Return [x, y] of the center of cell containing provided text 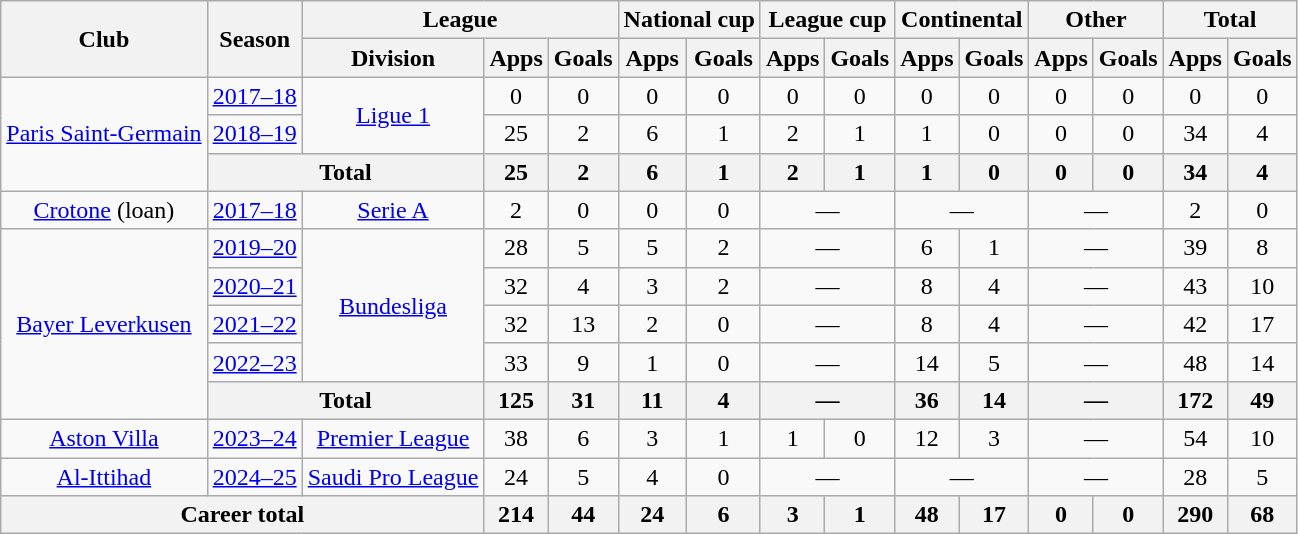
125 [516, 400]
Season [254, 39]
Serie A [393, 210]
Bayer Leverkusen [104, 324]
9 [583, 362]
National cup [689, 20]
2024–25 [254, 477]
49 [1262, 400]
Saudi Pro League [393, 477]
League [460, 20]
Premier League [393, 438]
214 [516, 515]
42 [1195, 324]
44 [583, 515]
12 [927, 438]
League cup [827, 20]
2022–23 [254, 362]
39 [1195, 248]
Paris Saint-Germain [104, 134]
11 [652, 400]
Club [104, 39]
Crotone (loan) [104, 210]
38 [516, 438]
290 [1195, 515]
172 [1195, 400]
Division [393, 58]
33 [516, 362]
2020–21 [254, 286]
2018–19 [254, 134]
Ligue 1 [393, 115]
2021–22 [254, 324]
Aston Villa [104, 438]
Al-Ittihad [104, 477]
Career total [242, 515]
2023–24 [254, 438]
Continental [962, 20]
36 [927, 400]
Bundesliga [393, 305]
68 [1262, 515]
31 [583, 400]
Other [1096, 20]
54 [1195, 438]
2019–20 [254, 248]
43 [1195, 286]
13 [583, 324]
